Find where the given text appears and provide that cell's center as [X, Y] coordinate. 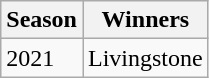
2021 [42, 58]
Season [42, 20]
Winners [145, 20]
Livingstone [145, 58]
